Determine the [X, Y] coordinate at the center of the cell enclosing the given text.  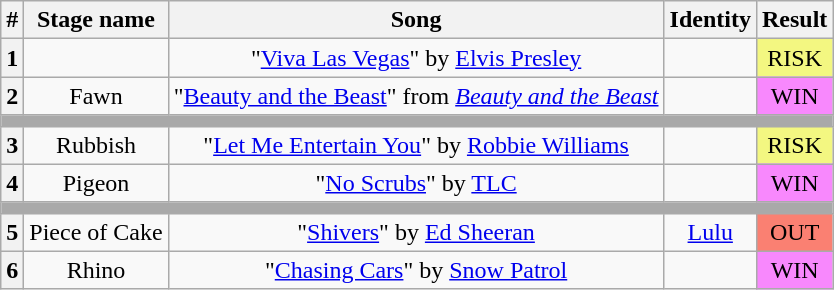
"Let Me Entertain You" by Robbie Williams [416, 145]
"Chasing Cars" by Snow Patrol [416, 270]
5 [12, 232]
"No Scrubs" by TLC [416, 183]
Song [416, 20]
# [12, 20]
Pigeon [96, 183]
6 [12, 270]
Fawn [96, 96]
OUT [794, 232]
2 [12, 96]
"Viva Las Vegas" by Elvis Presley [416, 58]
Result [794, 20]
1 [12, 58]
"Shivers" by Ed Sheeran [416, 232]
Rubbish [96, 145]
"Beauty and the Beast" from Beauty and the Beast [416, 96]
4 [12, 183]
Rhino [96, 270]
3 [12, 145]
Lulu [710, 232]
Identity [710, 20]
Stage name [96, 20]
Piece of Cake [96, 232]
